Search for the cell housing the specified text and yield its [X, Y] center coordinate. 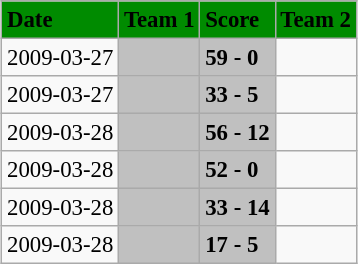
33 - 14 [238, 208]
52 - 0 [238, 170]
Team 2 [316, 20]
17 - 5 [238, 245]
33 - 5 [238, 95]
59 - 0 [238, 57]
Team 1 [160, 20]
56 - 12 [238, 133]
Score [238, 20]
Date [60, 20]
